Locate the cell with the specified text and output its (X, Y) center coordinate. 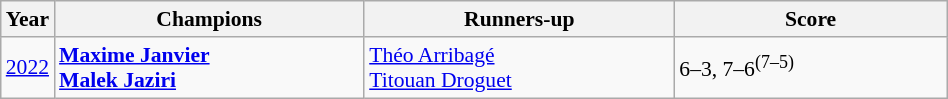
2022 (28, 68)
6–3, 7–6(7–5) (810, 68)
Score (810, 19)
Théo Arribagé Titouan Droguet (519, 68)
Year (28, 19)
Champions (209, 19)
Maxime Janvier Malek Jaziri (209, 68)
Runners-up (519, 19)
